Return the [x, y] coordinate for the center point of the cell that contains the specified text.  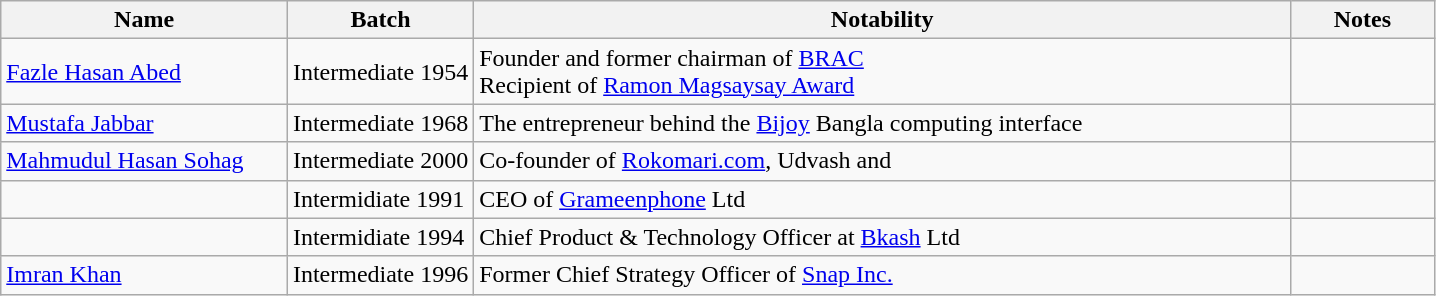
The entrepreneur behind the Bijoy Bangla computing interface [882, 123]
Imran Khan [144, 275]
Chief Product & Technology Officer at Bkash Ltd [882, 237]
Intermidiate 1991 [380, 199]
Notes [1362, 20]
Intermediate 1968 [380, 123]
Mahmudul Hasan Sohag [144, 161]
Notability [882, 20]
Former Chief Strategy Officer of Snap Inc. [882, 275]
CEO of Grameenphone Ltd [882, 199]
Intermediate 2000 [380, 161]
Intermidiate 1994 [380, 237]
Batch [380, 20]
Intermediate 1954 [380, 72]
Fazle Hasan Abed [144, 72]
Co-founder of Rokomari.com, Udvash and [882, 161]
Mustafa Jabbar [144, 123]
Name [144, 20]
Founder and former chairman of BRACRecipient of Ramon Magsaysay Award [882, 72]
Intermediate 1996 [380, 275]
